Search for the cell housing the specified text and yield its [x, y] center coordinate. 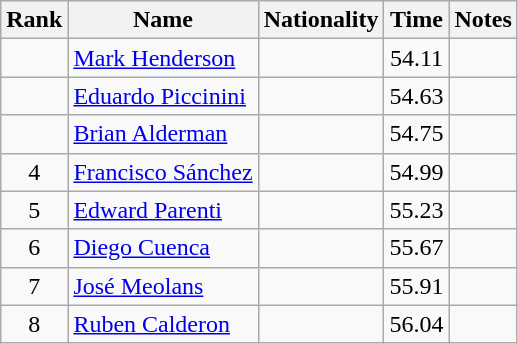
Francisco Sánchez [163, 172]
José Meolans [163, 286]
Ruben Calderon [163, 324]
8 [34, 324]
54.63 [416, 96]
Time [416, 20]
7 [34, 286]
Name [163, 20]
5 [34, 210]
Mark Henderson [163, 58]
Edward Parenti [163, 210]
Nationality [321, 20]
54.75 [416, 134]
4 [34, 172]
6 [34, 248]
Rank [34, 20]
Brian Alderman [163, 134]
54.99 [416, 172]
Notes [483, 20]
55.91 [416, 286]
56.04 [416, 324]
55.23 [416, 210]
Diego Cuenca [163, 248]
55.67 [416, 248]
Eduardo Piccinini [163, 96]
54.11 [416, 58]
